From the cell containing the given text, extract its center point as [X, Y] coordinate. 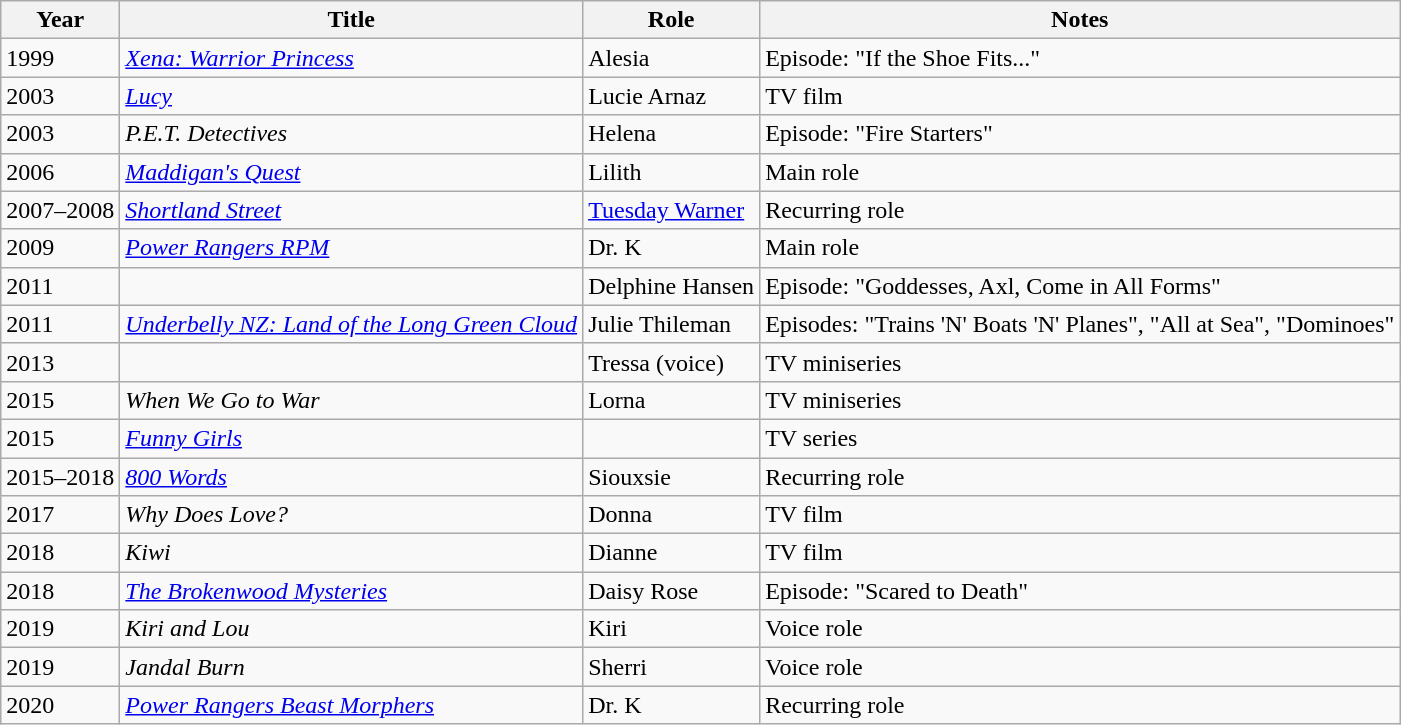
2017 [60, 515]
Episode: "If the Shoe Fits..." [1080, 58]
2013 [60, 362]
Xena: Warrior Princess [352, 58]
Lorna [672, 400]
Lucy [352, 96]
Year [60, 20]
2015–2018 [60, 477]
Notes [1080, 20]
Shortland Street [352, 210]
Jandal Burn [352, 667]
Episode: "Scared to Death" [1080, 591]
The Brokenwood Mysteries [352, 591]
Maddigan's Quest [352, 172]
Kiri [672, 629]
TV series [1080, 438]
Tressa (voice) [672, 362]
2006 [60, 172]
P.E.T. Detectives [352, 134]
Title [352, 20]
Kiwi [352, 553]
Delphine Hansen [672, 286]
Lucie Arnaz [672, 96]
Tuesday Warner [672, 210]
Alesia [672, 58]
Kiri and Lou [352, 629]
Episode: "Goddesses, Axl, Come in All Forms" [1080, 286]
Lilith [672, 172]
Siouxsie [672, 477]
Sherri [672, 667]
Funny Girls [352, 438]
Donna [672, 515]
Role [672, 20]
2020 [60, 705]
Helena [672, 134]
When We Go to War [352, 400]
Dianne [672, 553]
1999 [60, 58]
Episode: "Fire Starters" [1080, 134]
Power Rangers Beast Morphers [352, 705]
2007–2008 [60, 210]
2009 [60, 248]
Why Does Love? [352, 515]
Daisy Rose [672, 591]
Underbelly NZ: Land of the Long Green Cloud [352, 324]
800 Words [352, 477]
Julie Thileman [672, 324]
Power Rangers RPM [352, 248]
Episodes: "Trains 'N' Boats 'N' Planes", "All at Sea", "Dominoes" [1080, 324]
